Detect which cell encompasses the target text, then output its [x, y] center coordinate. 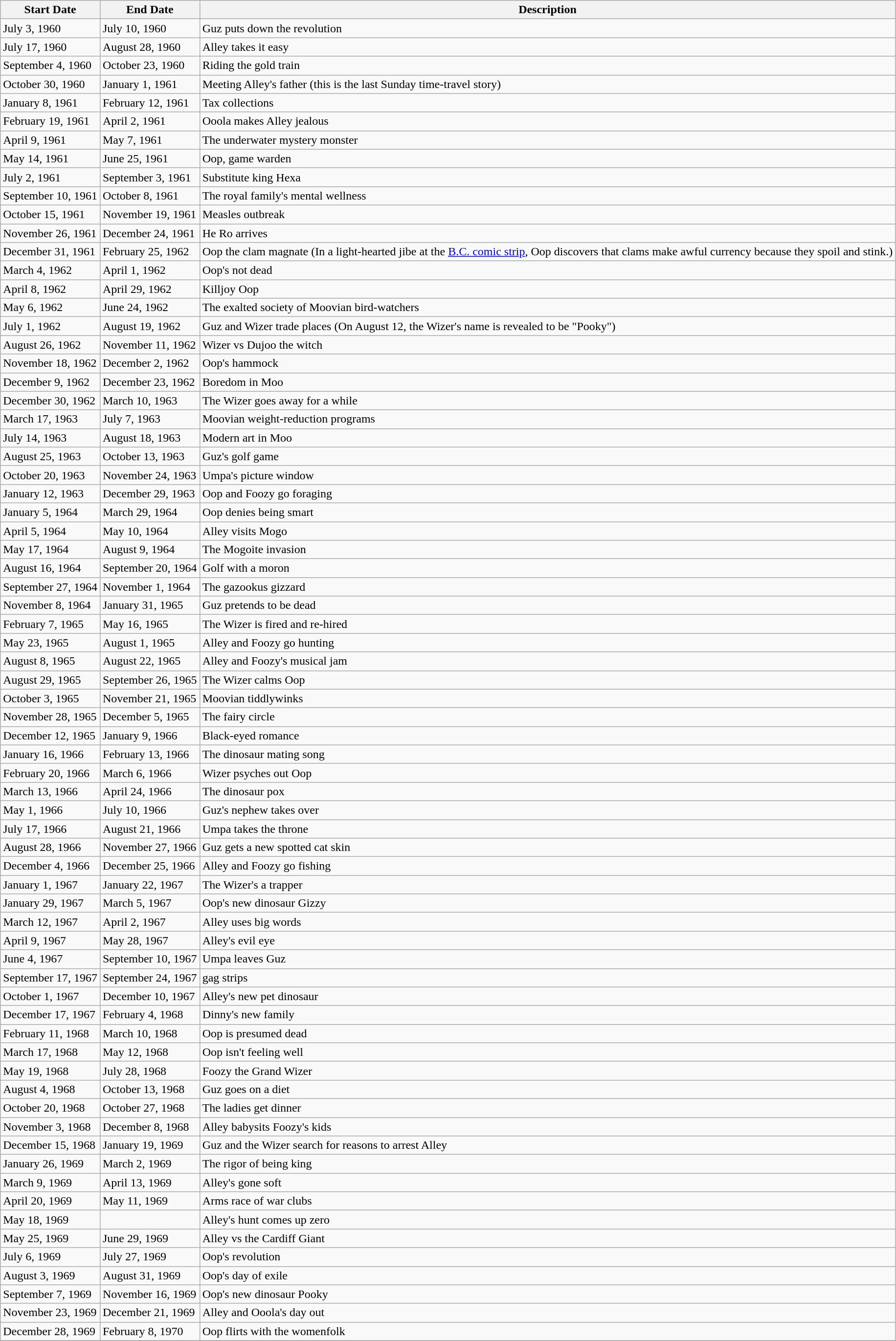
September 7, 1969 [50, 1294]
Oop's day of exile [548, 1275]
March 10, 1968 [150, 1033]
Alley and Foozy go fishing [548, 866]
December 24, 1961 [150, 233]
The rigor of being king [548, 1164]
The Wizer calms Oop [548, 680]
April 24, 1966 [150, 791]
August 19, 1962 [150, 326]
July 27, 1969 [150, 1257]
September 27, 1964 [50, 587]
October 13, 1968 [150, 1089]
July 7, 1963 [150, 419]
The royal family's mental wellness [548, 196]
The dinosaur mating song [548, 754]
July 14, 1963 [50, 438]
Start Date [50, 10]
May 6, 1962 [50, 308]
Guz gets a new spotted cat skin [548, 848]
August 22, 1965 [150, 661]
Oop's new dinosaur Pooky [548, 1294]
Moovian tiddlywinks [548, 698]
August 29, 1965 [50, 680]
May 16, 1965 [150, 624]
December 23, 1962 [150, 382]
Dinny's new family [548, 1015]
November 24, 1963 [150, 475]
Ooola makes Alley jealous [548, 121]
April 9, 1967 [50, 940]
Wizer psyches out Oop [548, 773]
February 7, 1965 [50, 624]
March 9, 1969 [50, 1183]
November 27, 1966 [150, 848]
Oop's revolution [548, 1257]
Oop's not dead [548, 270]
July 28, 1968 [150, 1071]
December 8, 1968 [150, 1126]
Guz and Wizer trade places (On August 12, the Wizer's name is revealed to be "Pooky") [548, 326]
February 19, 1961 [50, 121]
Oop, game warden [548, 158]
August 8, 1965 [50, 661]
Oop's new dinosaur Gizzy [548, 903]
Alley and Foozy's musical jam [548, 661]
Alley and Ooola's day out [548, 1313]
August 28, 1966 [50, 848]
December 30, 1962 [50, 401]
The Mogoite invasion [548, 550]
Alley uses big words [548, 922]
Umpa's picture window [548, 475]
Oop and Foozy go foraging [548, 493]
Alley's evil eye [548, 940]
January 8, 1961 [50, 103]
September 24, 1967 [150, 978]
July 1, 1962 [50, 326]
December 2, 1962 [150, 363]
The underwater mystery monster [548, 140]
Oop is presumed dead [548, 1033]
Tax collections [548, 103]
May 10, 1964 [150, 531]
Modern art in Moo [548, 438]
July 2, 1961 [50, 177]
August 26, 1962 [50, 345]
The dinosaur pox [548, 791]
Alley babysits Foozy's kids [548, 1126]
October 23, 1960 [150, 66]
December 4, 1966 [50, 866]
February 13, 1966 [150, 754]
November 23, 1969 [50, 1313]
March 5, 1967 [150, 903]
Guz puts down the revolution [548, 28]
June 29, 1969 [150, 1238]
September 10, 1967 [150, 959]
August 21, 1966 [150, 829]
Alley's gone soft [548, 1183]
May 11, 1969 [150, 1201]
The Wizer's a trapper [548, 885]
Oop's hammock [548, 363]
March 6, 1966 [150, 773]
August 16, 1964 [50, 568]
March 17, 1968 [50, 1052]
January 19, 1969 [150, 1145]
January 16, 1966 [50, 754]
September 26, 1965 [150, 680]
Foozy the Grand Wizer [548, 1071]
January 12, 1963 [50, 493]
August 28, 1960 [150, 47]
December 25, 1966 [150, 866]
October 20, 1963 [50, 475]
January 1, 1961 [150, 84]
August 25, 1963 [50, 456]
April 5, 1964 [50, 531]
April 1, 1962 [150, 270]
September 10, 1961 [50, 196]
October 3, 1965 [50, 698]
Substitute king Hexa [548, 177]
Wizer vs Dujoo the witch [548, 345]
February 8, 1970 [150, 1331]
Boredom in Moo [548, 382]
He Ro arrives [548, 233]
January 5, 1964 [50, 512]
Black-eyed romance [548, 736]
December 10, 1967 [150, 996]
August 4, 1968 [50, 1089]
gag strips [548, 978]
Killjoy Oop [548, 289]
September 3, 1961 [150, 177]
Alley and Foozy go hunting [548, 643]
Alley's new pet dinosaur [548, 996]
April 13, 1969 [150, 1183]
May 12, 1968 [150, 1052]
December 29, 1963 [150, 493]
May 25, 1969 [50, 1238]
Guz's nephew takes over [548, 810]
The fairy circle [548, 717]
July 10, 1966 [150, 810]
May 17, 1964 [50, 550]
May 19, 1968 [50, 1071]
June 25, 1961 [150, 158]
May 28, 1967 [150, 940]
End Date [150, 10]
April 29, 1962 [150, 289]
Alley visits Mogo [548, 531]
Guz's golf game [548, 456]
Oop isn't feeling well [548, 1052]
March 12, 1967 [50, 922]
December 5, 1965 [150, 717]
December 21, 1969 [150, 1313]
Arms race of war clubs [548, 1201]
Oop denies being smart [548, 512]
April 8, 1962 [50, 289]
February 12, 1961 [150, 103]
The Wizer goes away for a while [548, 401]
Oop flirts with the womenfolk [548, 1331]
May 7, 1961 [150, 140]
August 31, 1969 [150, 1275]
The gazookus gizzard [548, 587]
September 17, 1967 [50, 978]
December 17, 1967 [50, 1015]
Meeting Alley's father (this is the last Sunday time-travel story) [548, 84]
Umpa leaves Guz [548, 959]
July 3, 1960 [50, 28]
March 29, 1964 [150, 512]
Riding the gold train [548, 66]
January 31, 1965 [150, 605]
Alley vs the Cardiff Giant [548, 1238]
October 15, 1961 [50, 214]
June 24, 1962 [150, 308]
August 3, 1969 [50, 1275]
November 19, 1961 [150, 214]
March 10, 1963 [150, 401]
June 4, 1967 [50, 959]
March 2, 1969 [150, 1164]
January 29, 1967 [50, 903]
July 17, 1966 [50, 829]
October 30, 1960 [50, 84]
Golf with a moron [548, 568]
September 4, 1960 [50, 66]
November 11, 1962 [150, 345]
August 1, 1965 [150, 643]
The ladies get dinner [548, 1108]
March 4, 1962 [50, 270]
Guz pretends to be dead [548, 605]
August 9, 1964 [150, 550]
February 25, 1962 [150, 252]
February 4, 1968 [150, 1015]
May 14, 1961 [50, 158]
April 9, 1961 [50, 140]
March 13, 1966 [50, 791]
October 27, 1968 [150, 1108]
Umpa takes the throne [548, 829]
December 28, 1969 [50, 1331]
December 9, 1962 [50, 382]
January 26, 1969 [50, 1164]
October 8, 1961 [150, 196]
July 10, 1960 [150, 28]
May 18, 1969 [50, 1220]
November 16, 1969 [150, 1294]
October 1, 1967 [50, 996]
September 20, 1964 [150, 568]
Measles outbreak [548, 214]
November 28, 1965 [50, 717]
Moovian weight-reduction programs [548, 419]
Alley's hunt comes up zero [548, 1220]
May 1, 1966 [50, 810]
May 23, 1965 [50, 643]
March 17, 1963 [50, 419]
The exalted society of Moovian bird-watchers [548, 308]
November 1, 1964 [150, 587]
December 15, 1968 [50, 1145]
January 1, 1967 [50, 885]
February 20, 1966 [50, 773]
October 13, 1963 [150, 456]
November 26, 1961 [50, 233]
December 12, 1965 [50, 736]
Guz and the Wizer search for reasons to arrest Alley [548, 1145]
April 2, 1967 [150, 922]
November 3, 1968 [50, 1126]
August 18, 1963 [150, 438]
Oop the clam magnate (In a light-hearted jibe at the B.C. comic strip, Oop discovers that clams make awful currency because they spoil and stink.) [548, 252]
November 8, 1964 [50, 605]
July 17, 1960 [50, 47]
April 2, 1961 [150, 121]
January 9, 1966 [150, 736]
November 21, 1965 [150, 698]
The Wizer is fired and re-hired [548, 624]
December 31, 1961 [50, 252]
Alley takes it easy [548, 47]
February 11, 1968 [50, 1033]
October 20, 1968 [50, 1108]
Guz goes on a diet [548, 1089]
November 18, 1962 [50, 363]
Description [548, 10]
January 22, 1967 [150, 885]
July 6, 1969 [50, 1257]
April 20, 1969 [50, 1201]
